Scan for the cell matching the given text and deliver its [X, Y] coordinate at center. 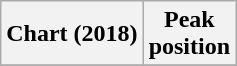
Chart (2018) [72, 34]
Peakposition [189, 34]
